Determine the (X, Y) coordinate at the center of the cell enclosing the given text.  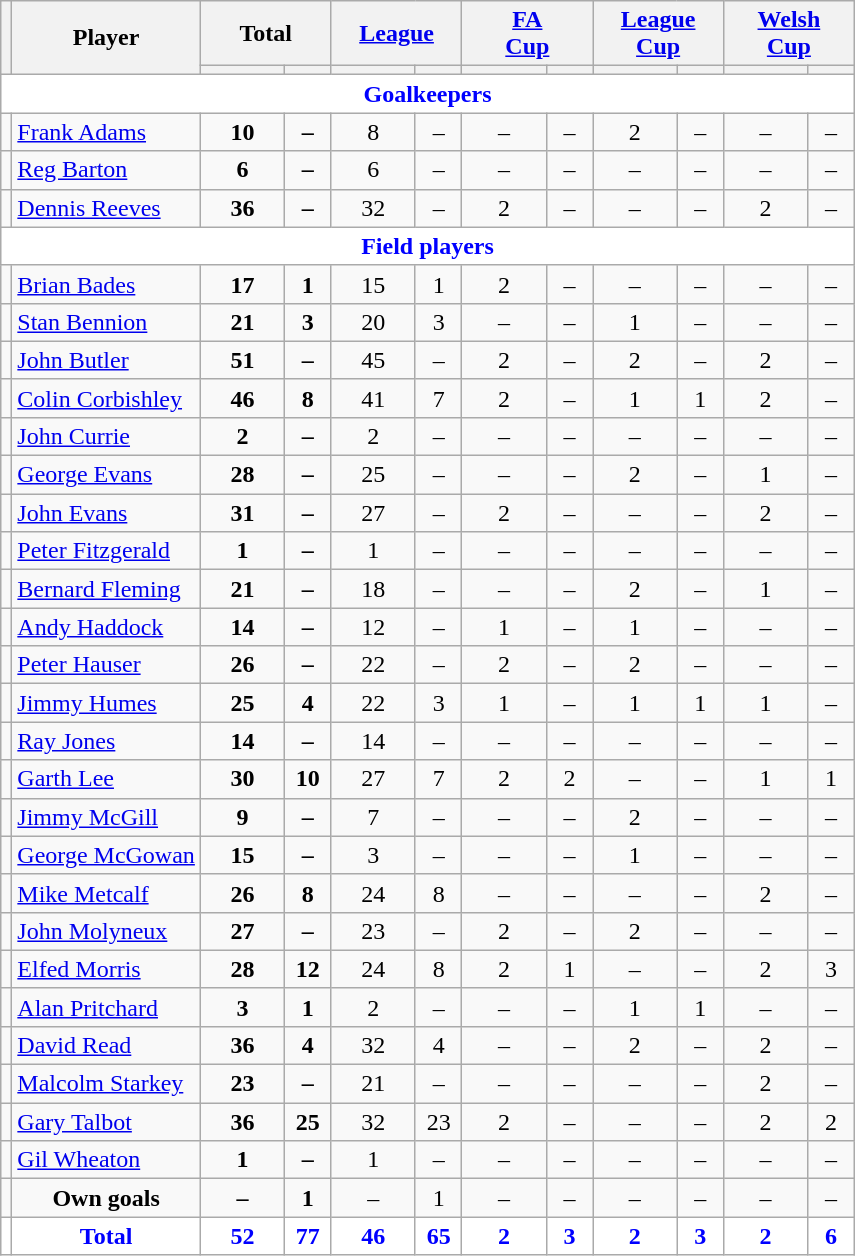
Mike Metcalf (106, 893)
30 (242, 779)
31 (242, 513)
LeagueCup (658, 34)
45 (373, 360)
Brian Bades (106, 284)
Gil Wheaton (106, 1160)
Bernard Fleming (106, 589)
John Evans (106, 513)
John Molyneux (106, 931)
41 (373, 398)
Goalkeepers (428, 94)
John Butler (106, 360)
Garth Lee (106, 779)
George Evans (106, 475)
Elfed Morris (106, 969)
Field players (428, 246)
Alan Pritchard (106, 1007)
David Read (106, 1046)
WelshCup (790, 34)
John Currie (106, 437)
Player (106, 38)
Frank Adams (106, 132)
51 (242, 360)
Jimmy McGill (106, 817)
Ray Jones (106, 741)
Peter Hauser (106, 665)
77 (308, 1236)
Own goals (106, 1198)
Reg Barton (106, 170)
Gary Talbot (106, 1122)
Jimmy Humes (106, 703)
65 (438, 1236)
20 (373, 322)
9 (242, 817)
Peter Fitzgerald (106, 551)
Malcolm Starkey (106, 1084)
Dennis Reeves (106, 208)
Andy Haddock (106, 627)
18 (373, 589)
League (396, 34)
52 (242, 1236)
George McGowan (106, 855)
Stan Bennion (106, 322)
Colin Corbishley (106, 398)
17 (242, 284)
FACup (528, 34)
